Output the [X, Y] coordinate of the center of the cell containing the given text.  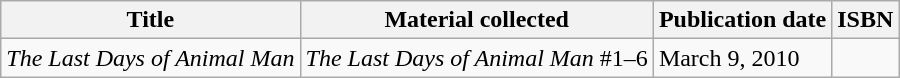
ISBN [866, 20]
Material collected [476, 20]
Publication date [742, 20]
The Last Days of Animal Man [150, 58]
The Last Days of Animal Man #1–6 [476, 58]
Title [150, 20]
March 9, 2010 [742, 58]
